Search for the cell housing the specified text and yield its (X, Y) center coordinate. 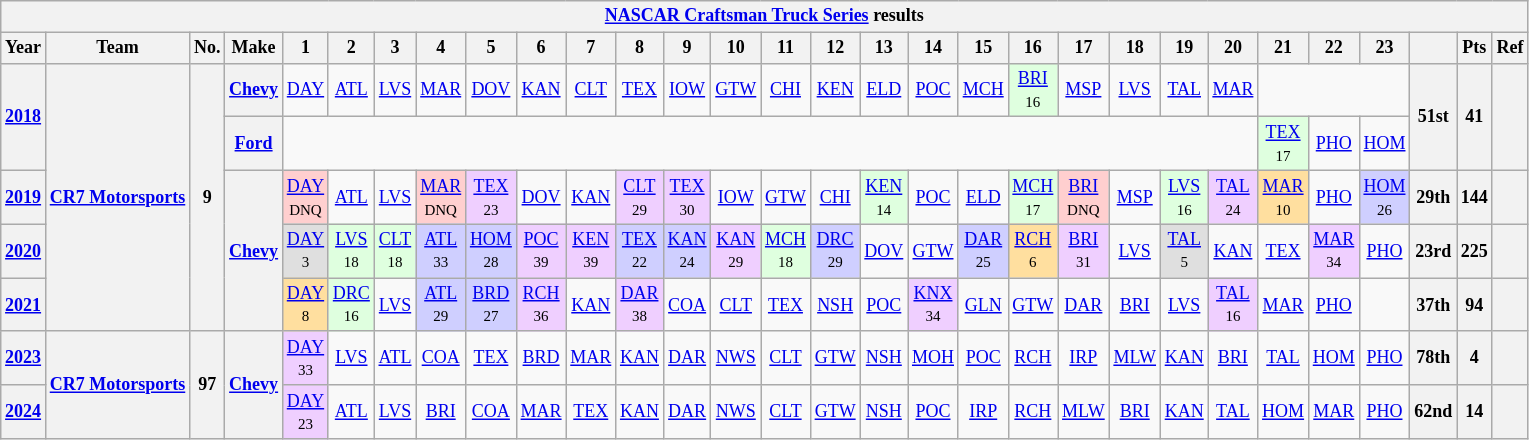
1 (305, 48)
3 (395, 48)
No. (208, 48)
DAY33 (305, 358)
BRI16 (1033, 90)
DAY3 (305, 251)
TEX30 (687, 197)
ATL33 (441, 251)
29th (1434, 197)
RCH6 (1033, 251)
2021 (24, 305)
2023 (24, 358)
2018 (24, 116)
KAN24 (687, 251)
HOM26 (1384, 197)
37th (1434, 305)
23rd (1434, 251)
DAR38 (640, 305)
13 (884, 48)
MCH17 (1033, 197)
2019 (24, 197)
23 (1384, 48)
Make (254, 48)
MCH18 (786, 251)
Pts (1475, 48)
TAL16 (1233, 305)
15 (983, 48)
18 (1134, 48)
8 (640, 48)
GLN (983, 305)
LVS18 (351, 251)
78th (1434, 358)
TEX22 (640, 251)
MARDNQ (441, 197)
7 (591, 48)
11 (786, 48)
TAL24 (1233, 197)
HOM28 (492, 251)
144 (1475, 197)
DAY23 (305, 412)
MOH (934, 358)
2020 (24, 251)
TAL5 (1184, 251)
DRC16 (351, 305)
KEN14 (884, 197)
DRC29 (835, 251)
17 (1084, 48)
KEN39 (591, 251)
BRD (541, 358)
MCH (983, 90)
225 (1475, 251)
22 (1334, 48)
BRD27 (492, 305)
LVS16 (1184, 197)
5 (492, 48)
NASCAR Craftsman Truck Series results (764, 16)
Ford (254, 144)
19 (1184, 48)
41 (1475, 116)
Team (117, 48)
RCH36 (541, 305)
Year (24, 48)
BRIDNQ (1084, 197)
MAR34 (1334, 251)
TEX23 (492, 197)
51st (1434, 116)
10 (736, 48)
97 (208, 384)
DAYDNQ (305, 197)
20 (1233, 48)
DAR25 (983, 251)
16 (1033, 48)
2024 (24, 412)
21 (1284, 48)
CLT29 (640, 197)
TEX17 (1284, 144)
CLT18 (395, 251)
62nd (1434, 412)
POC39 (541, 251)
KEN (835, 90)
94 (1475, 305)
DAY8 (305, 305)
6 (541, 48)
Ref (1510, 48)
ATL29 (441, 305)
KAN29 (736, 251)
MAR10 (1284, 197)
DAY (305, 90)
KNX34 (934, 305)
12 (835, 48)
BRI31 (1084, 251)
2 (351, 48)
